Capture the cell that displays the provided text and extract its (x, y) central coordinate. 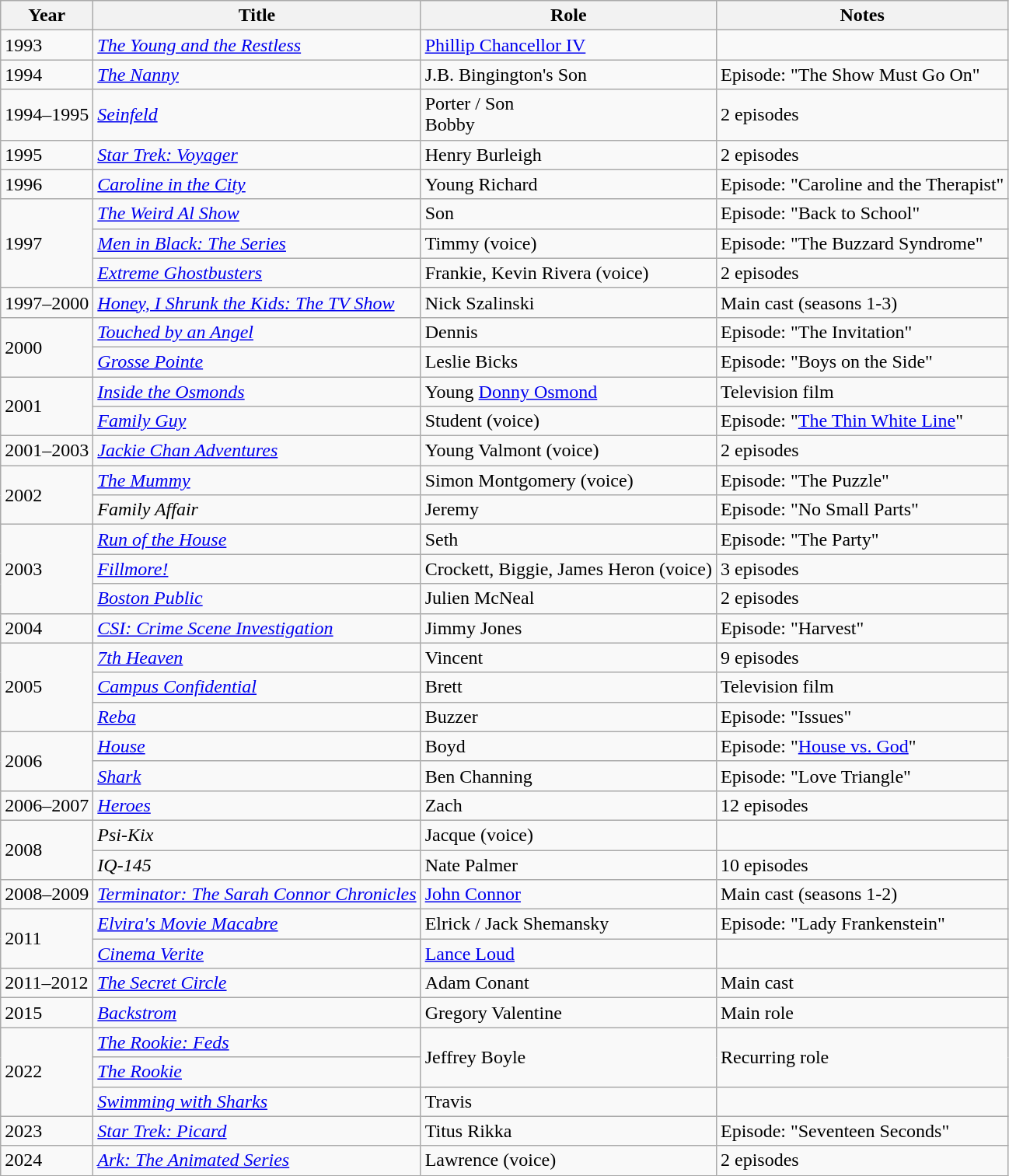
Zach (568, 805)
Titus Rikka (568, 1131)
Episode: "Love Triangle" (861, 776)
Family Affair (257, 510)
The Secret Circle (257, 983)
Jeffrey Boyle (568, 1057)
John Connor (568, 895)
Buzzer (568, 717)
Run of the House (257, 539)
Inside the Osmonds (257, 391)
Episode: "Lady Frankenstein" (861, 924)
1994–1995 (47, 115)
Year (47, 16)
House (257, 746)
Young Richard (568, 184)
2008 (47, 850)
2011 (47, 939)
Young Valmont (voice) (568, 451)
Touched by an Angel (257, 332)
Main cast (seasons 1-2) (861, 895)
Episode: "Seventeen Seconds" (861, 1131)
Caroline in the City (257, 184)
Episode: "The Puzzle" (861, 480)
Seth (568, 539)
12 episodes (861, 805)
9 episodes (861, 658)
3 episodes (861, 569)
The Nanny (257, 75)
1997–2000 (47, 302)
2023 (47, 1131)
The Weird Al Show (257, 214)
Episode: "The Thin White Line" (861, 421)
Jimmy Jones (568, 628)
Extreme Ghostbusters (257, 273)
Simon Montgomery (voice) (568, 480)
Main cast (861, 983)
Episode: "The Buzzard Syndrome" (861, 243)
2005 (47, 687)
Family Guy (257, 421)
The Rookie: Feds (257, 1042)
Travis (568, 1101)
2011–2012 (47, 983)
2015 (47, 1013)
Psi-Kix (257, 835)
1997 (47, 243)
Porter / Son Bobby (568, 115)
J.B. Bingington's Son (568, 75)
The Mummy (257, 480)
Jackie Chan Adventures (257, 451)
Shark (257, 776)
Swimming with Sharks (257, 1101)
2001–2003 (47, 451)
Phillip Chancellor IV (568, 45)
Dennis (568, 332)
Men in Black: The Series (257, 243)
Honey, I Shrunk the Kids: The TV Show (257, 302)
Episode: "Boys on the Side" (861, 361)
Jacque (voice) (568, 835)
Student (voice) (568, 421)
2001 (47, 406)
Recurring role (861, 1057)
Frankie, Kevin Rivera (voice) (568, 273)
10 episodes (861, 865)
2006–2007 (47, 805)
Title (257, 16)
Episode: "Harvest" (861, 628)
Jeremy (568, 510)
Vincent (568, 658)
Gregory Valentine (568, 1013)
Campus Confidential (257, 687)
Timmy (voice) (568, 243)
Heroes (257, 805)
Lance Loud (568, 954)
2022 (47, 1072)
CSI: Crime Scene Investigation (257, 628)
Boston Public (257, 598)
Ark: The Animated Series (257, 1160)
Episode: "No Small Parts" (861, 510)
Cinema Verite (257, 954)
Episode: "House vs. God" (861, 746)
1994 (47, 75)
Crockett, Biggie, James Heron (voice) (568, 569)
Episode: "The Party" (861, 539)
Main cast (seasons 1-3) (861, 302)
2000 (47, 347)
The Rookie (257, 1072)
Backstrom (257, 1013)
2003 (47, 569)
Julien McNeal (568, 598)
Brett (568, 687)
Episode: "Issues" (861, 717)
Young Donny Osmond (568, 391)
7th Heaven (257, 658)
1993 (47, 45)
Grosse Pointe (257, 361)
Son (568, 214)
Terminator: The Sarah Connor Chronicles (257, 895)
IQ-145 (257, 865)
Fillmore! (257, 569)
Adam Conant (568, 983)
Episode: "Caroline and the Therapist" (861, 184)
Boyd (568, 746)
Nick Szalinski (568, 302)
Notes (861, 16)
2002 (47, 495)
Reba (257, 717)
Episode: "Back to School" (861, 214)
The Young and the Restless (257, 45)
2004 (47, 628)
2008–2009 (47, 895)
2024 (47, 1160)
Ben Channing (568, 776)
Role (568, 16)
Episode: "The Invitation" (861, 332)
1995 (47, 155)
Star Trek: Voyager (257, 155)
Lawrence (voice) (568, 1160)
Episode: "The Show Must Go On" (861, 75)
1996 (47, 184)
Nate Palmer (568, 865)
Leslie Bicks (568, 361)
Elvira's Movie Macabre (257, 924)
Seinfeld (257, 115)
2006 (47, 761)
Elrick / Jack Shemansky (568, 924)
Star Trek: Picard (257, 1131)
Main role (861, 1013)
Henry Burleigh (568, 155)
